For the text-containing cell, return its midpoint in (X, Y) coordinate format. 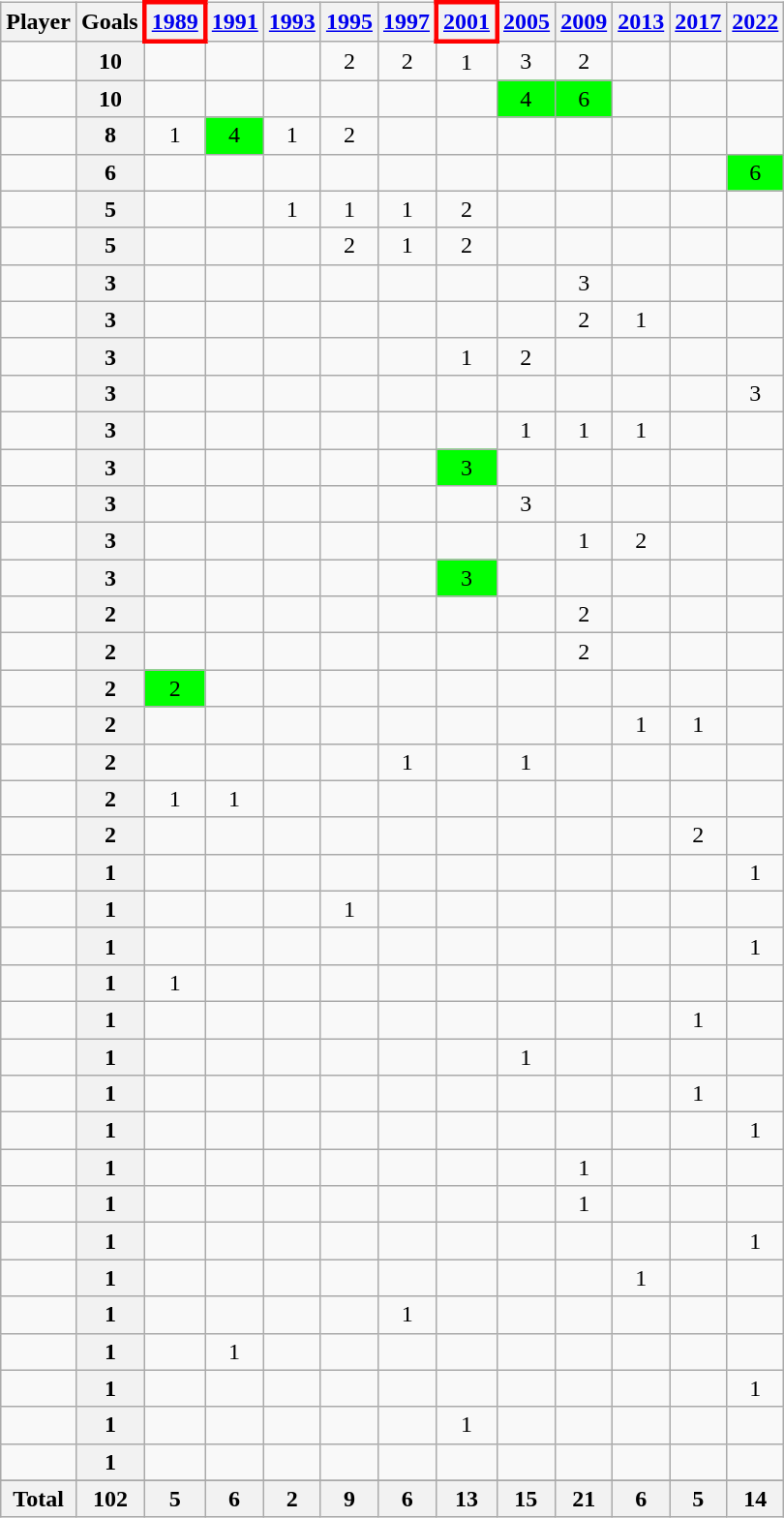
15 (527, 1499)
102 (110, 1499)
1995 (348, 21)
1991 (234, 21)
2013 (641, 21)
2001 (467, 21)
1993 (292, 21)
Player (39, 21)
Total (39, 1499)
1997 (407, 21)
2017 (699, 21)
21 (585, 1499)
2022 (755, 21)
8 (110, 136)
2005 (527, 21)
9 (348, 1499)
2009 (585, 21)
14 (755, 1499)
13 (467, 1499)
1989 (175, 21)
Goals (110, 21)
